Output the [x, y] coordinate of the center of the cell containing the given text.  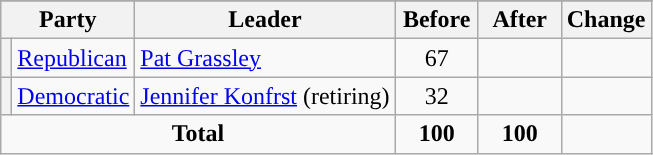
67 [436, 58]
Total [198, 134]
Before [436, 20]
Leader [265, 20]
Change [606, 20]
Republican [74, 58]
After [520, 20]
32 [436, 96]
Party [68, 20]
Democratic [74, 96]
Pat Grassley [265, 58]
Jennifer Konfrst (retiring) [265, 96]
